Identify which cell holds the provided text, then report its (x, y) central coordinate. 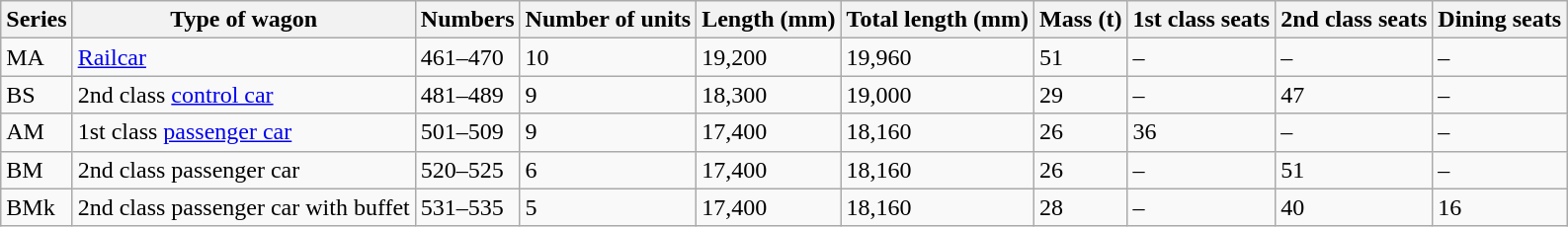
Type of wagon (243, 20)
Mass (t) (1081, 20)
Number of units (609, 20)
501–509 (467, 132)
10 (609, 57)
2nd class passenger car (243, 170)
47 (1354, 95)
481–489 (467, 95)
Length (mm) (769, 20)
16 (1500, 207)
Dining seats (1500, 20)
19,960 (938, 57)
19,000 (938, 95)
40 (1354, 207)
5 (609, 207)
531–535 (467, 207)
2nd class control car (243, 95)
2nd class seats (1354, 20)
18,300 (769, 95)
Total length (mm) (938, 20)
36 (1201, 132)
BM (37, 170)
BS (37, 95)
461–470 (467, 57)
1st class seats (1201, 20)
MA (37, 57)
Numbers (467, 20)
BMk (37, 207)
AM (37, 132)
29 (1081, 95)
520–525 (467, 170)
6 (609, 170)
Series (37, 20)
19,200 (769, 57)
1st class passenger car (243, 132)
28 (1081, 207)
Railcar (243, 57)
2nd class passenger car with buffet (243, 207)
